Output the [X, Y] coordinate of the center of the cell containing the given text.  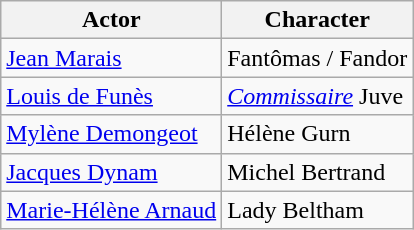
Character [318, 20]
Commissaire Juve [318, 96]
Mylène Demongeot [112, 134]
Fantômas / Fandor [318, 58]
Lady Beltham [318, 210]
Jean Marais [112, 58]
Louis de Funès [112, 96]
Actor [112, 20]
Marie-Hélène Arnaud [112, 210]
Michel Bertrand [318, 172]
Hélène Gurn [318, 134]
Jacques Dynam [112, 172]
